Locate the cell with the specified text and output its [X, Y] center coordinate. 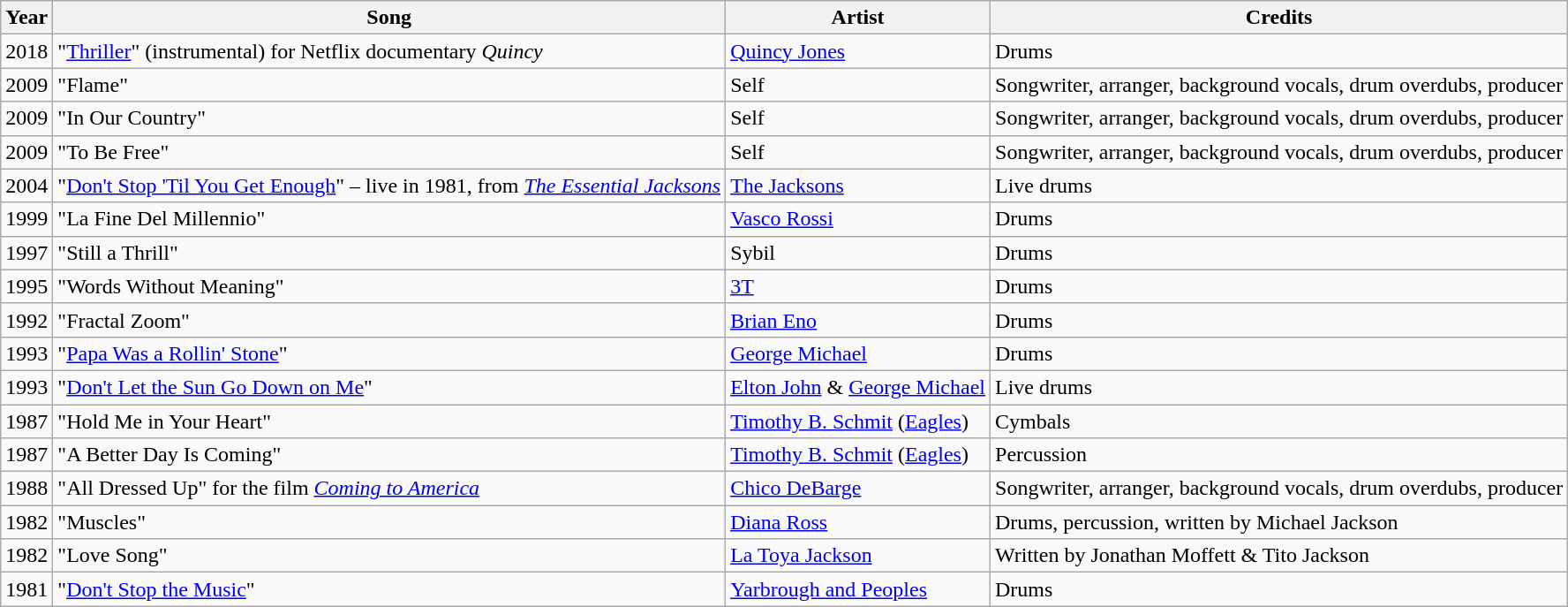
Written by Jonathan Moffett & Tito Jackson [1279, 556]
Year [26, 18]
"Still a Thrill" [389, 253]
Brian Eno [858, 320]
Diana Ross [858, 522]
1999 [26, 219]
3T [858, 286]
"Don't Let the Sun Go Down on Me" [389, 387]
"Thriller" (instrumental) for Netflix documentary Quincy [389, 51]
Sybil [858, 253]
La Toya Jackson [858, 556]
"Flame" [389, 85]
1981 [26, 589]
"Don't Stop the Music" [389, 589]
Cymbals [1279, 421]
Yarbrough and Peoples [858, 589]
Credits [1279, 18]
1992 [26, 320]
"In Our Country" [389, 118]
"Muscles" [389, 522]
The Jacksons [858, 186]
Artist [858, 18]
2018 [26, 51]
Quincy Jones [858, 51]
1988 [26, 489]
Elton John & George Michael [858, 387]
"Words Without Meaning" [389, 286]
Drums, percussion, written by Michael Jackson [1279, 522]
"To Be Free" [389, 152]
Song [389, 18]
"Love Song" [389, 556]
Percussion [1279, 455]
"All Dressed Up" for the film Coming to America [389, 489]
"Papa Was a Rollin' Stone" [389, 353]
"A Better Day Is Coming" [389, 455]
Vasco Rossi [858, 219]
1997 [26, 253]
2004 [26, 186]
George Michael [858, 353]
Chico DeBarge [858, 489]
1995 [26, 286]
"Hold Me in Your Heart" [389, 421]
"La Fine Del Millennio" [389, 219]
"Fractal Zoom" [389, 320]
"Don't Stop 'Til You Get Enough" – live in 1981, from The Essential Jacksons [389, 186]
